Extract the (x, y) coordinate from the center of the cell holding the provided text.  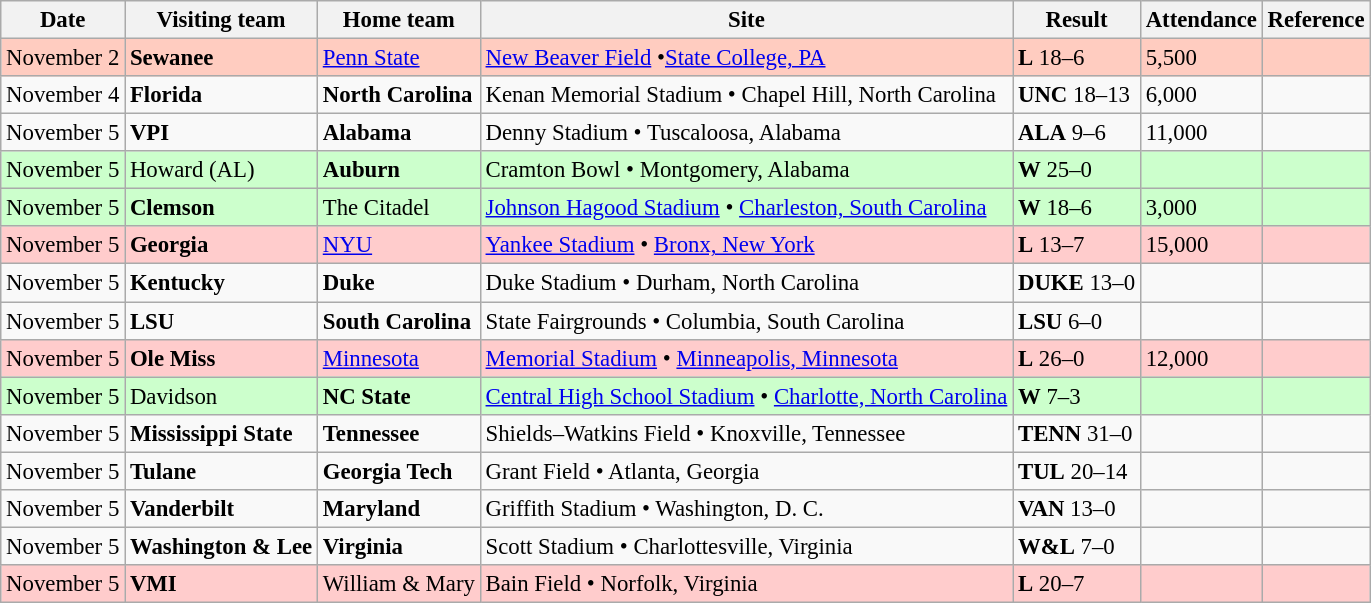
Georgia Tech (398, 471)
Tennessee (398, 433)
Grant Field • Atlanta, Georgia (746, 471)
Scott Stadium • Charlottesville, Virginia (746, 546)
November 4 (63, 95)
Central High School Stadium • Charlotte, North Carolina (746, 396)
W&L 7–0 (1077, 546)
Johnson Hagood Stadium • Charleston, South Carolina (746, 208)
W 7–3 (1077, 396)
L 26–0 (1077, 358)
New Beaver Field •State College, PA (746, 58)
Kentucky (222, 283)
L 18–6 (1077, 58)
Result (1077, 20)
Tulane (222, 471)
3,000 (1201, 208)
Clemson (222, 208)
Attendance (1201, 20)
6,000 (1201, 95)
Reference (1316, 20)
Maryland (398, 509)
William & Mary (398, 584)
L 20–7 (1077, 584)
NC State (398, 396)
LSU (222, 321)
L 13–7 (1077, 245)
VMI (222, 584)
W 18–6 (1077, 208)
VAN 13–0 (1077, 509)
Virginia (398, 546)
Penn State (398, 58)
Memorial Stadium • Minneapolis, Minnesota (746, 358)
Duke Stadium • Durham, North Carolina (746, 283)
South Carolina (398, 321)
15,000 (1201, 245)
Auburn (398, 170)
ALA 9–6 (1077, 133)
Vanderbilt (222, 509)
Georgia (222, 245)
NYU (398, 245)
Howard (AL) (222, 170)
Site (746, 20)
5,500 (1201, 58)
W 25–0 (1077, 170)
Denny Stadium • Tuscaloosa, Alabama (746, 133)
Florida (222, 95)
Kenan Memorial Stadium • Chapel Hill, North Carolina (746, 95)
Bain Field • Norfolk, Virginia (746, 584)
Davidson (222, 396)
TUL 20–14 (1077, 471)
Washington & Lee (222, 546)
TENN 31–0 (1077, 433)
12,000 (1201, 358)
Home team (398, 20)
UNC 18–13 (1077, 95)
Duke (398, 283)
Griffith Stadium • Washington, D. C. (746, 509)
Shields–Watkins Field • Knoxville, Tennessee (746, 433)
11,000 (1201, 133)
Cramton Bowl • Montgomery, Alabama (746, 170)
State Fairgrounds • Columbia, South Carolina (746, 321)
The Citadel (398, 208)
Minnesota (398, 358)
Ole Miss (222, 358)
Alabama (398, 133)
LSU 6–0 (1077, 321)
DUKE 13–0 (1077, 283)
Visiting team (222, 20)
Mississippi State (222, 433)
November 2 (63, 58)
Sewanee (222, 58)
VPI (222, 133)
North Carolina (398, 95)
Yankee Stadium • Bronx, New York (746, 245)
Date (63, 20)
